Find where the given text appears and provide that cell's center as (x, y) coordinate. 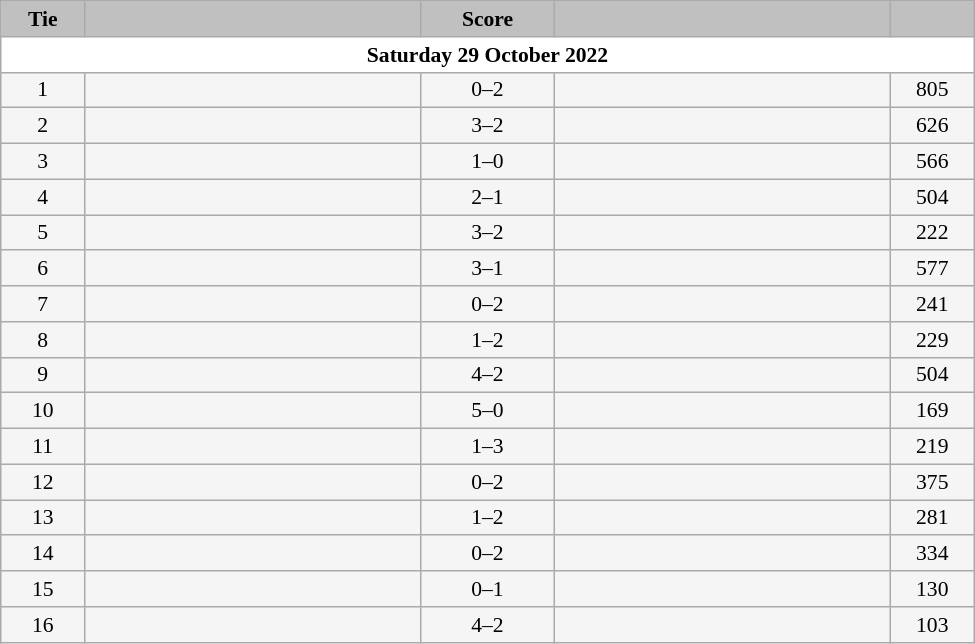
3 (43, 162)
13 (43, 518)
3–1 (487, 269)
10 (43, 411)
241 (932, 304)
2 (43, 126)
4 (43, 197)
Tie (43, 19)
169 (932, 411)
12 (43, 482)
6 (43, 269)
11 (43, 447)
5–0 (487, 411)
281 (932, 518)
375 (932, 482)
2–1 (487, 197)
222 (932, 233)
1 (43, 90)
0–1 (487, 589)
805 (932, 90)
5 (43, 233)
8 (43, 340)
566 (932, 162)
15 (43, 589)
Saturday 29 October 2022 (488, 55)
577 (932, 269)
Score (487, 19)
229 (932, 340)
626 (932, 126)
103 (932, 625)
7 (43, 304)
1–0 (487, 162)
334 (932, 554)
9 (43, 375)
1–3 (487, 447)
14 (43, 554)
219 (932, 447)
130 (932, 589)
16 (43, 625)
